Capture the cell that displays the provided text and extract its [X, Y] central coordinate. 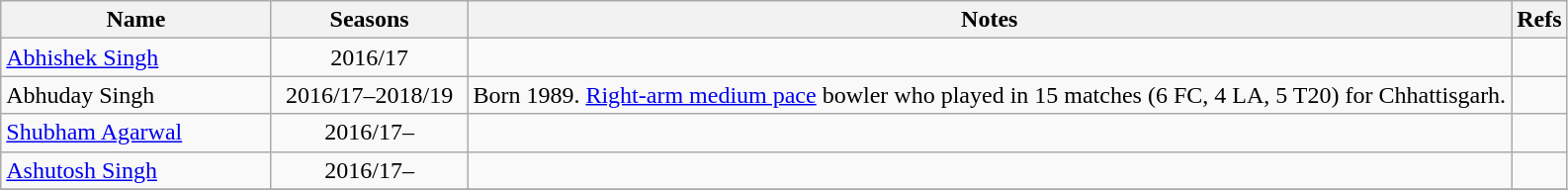
Abhuday Singh [136, 95]
Seasons [370, 20]
Ashutosh Singh [136, 170]
Notes [990, 20]
Abhishek Singh [136, 57]
Name [136, 20]
2016/17 [370, 57]
2016/17–2018/19 [370, 95]
Refs [1539, 20]
Born 1989. Right-arm medium pace bowler who played in 15 matches (6 FC, 4 LA, 5 T20) for Chhattisgarh. [990, 95]
Shubham Agarwal [136, 133]
